Extract the [x, y] coordinate from the center of the cell holding the provided text.  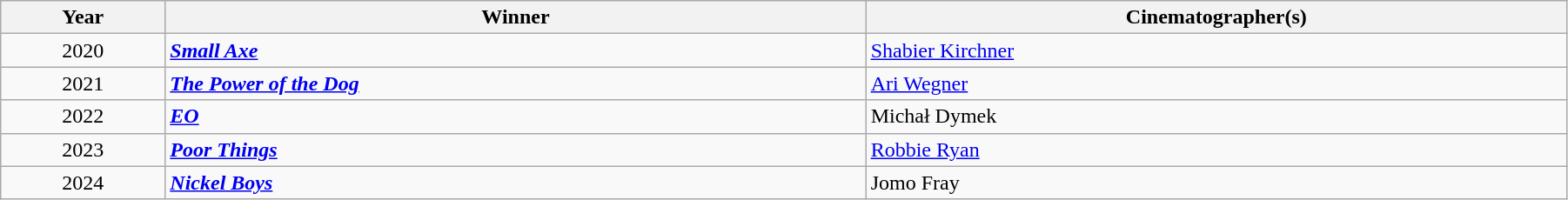
2021 [84, 83]
Michał Dymek [1216, 117]
Nickel Boys [515, 183]
2024 [84, 183]
Small Axe [515, 50]
Year [84, 17]
Robbie Ryan [1216, 150]
Ari Wegner [1216, 83]
2023 [84, 150]
EO [515, 117]
2022 [84, 117]
The Power of the Dog [515, 83]
Jomo Fray [1216, 183]
Shabier Kirchner [1216, 50]
Cinematographer(s) [1216, 17]
Winner [515, 17]
Poor Things [515, 150]
2020 [84, 50]
